For the text-containing cell, return its midpoint in [x, y] coordinate format. 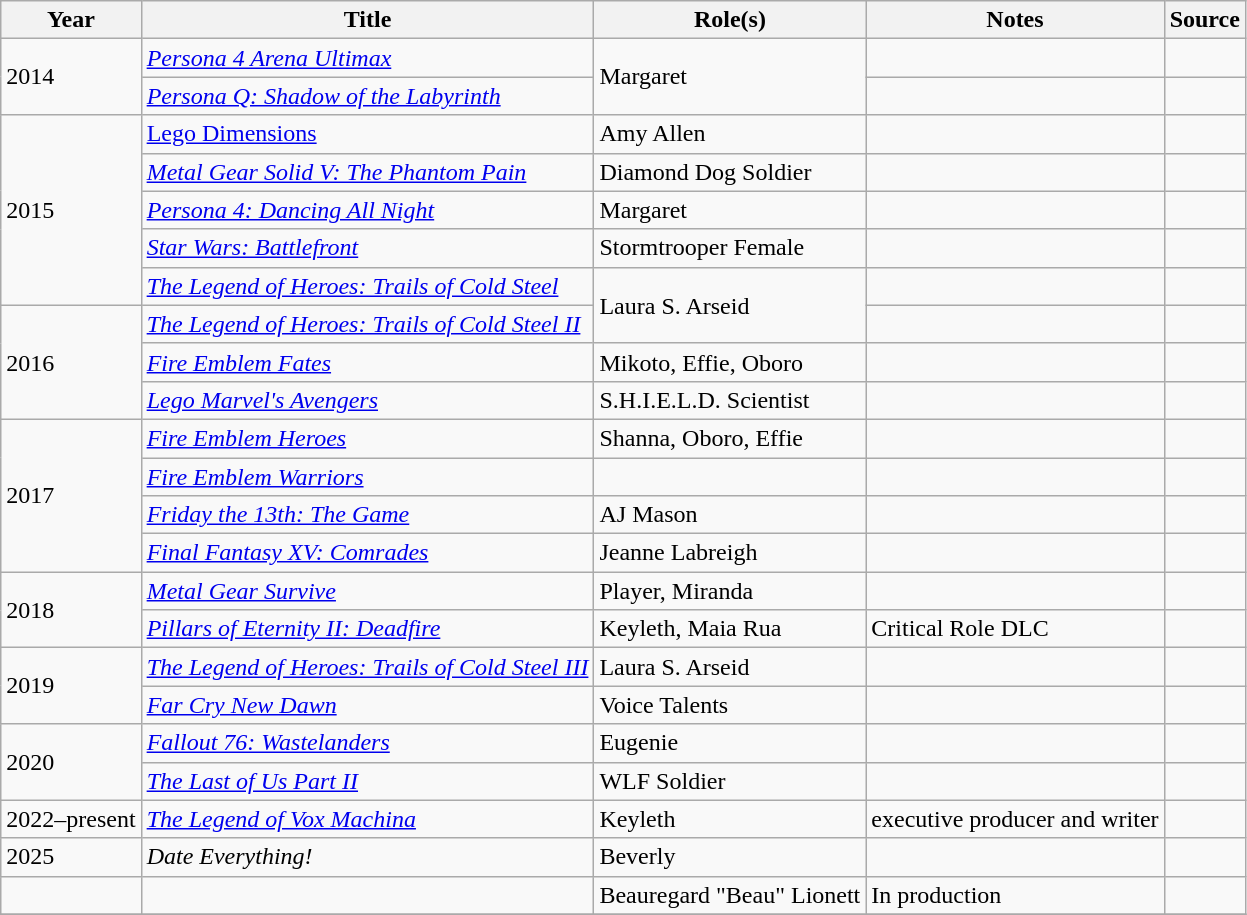
Mikoto, Effie, Oboro [730, 362]
Year [71, 20]
Persona 4 Arena Ultimax [368, 58]
2016 [71, 362]
2025 [71, 857]
S.H.I.E.L.D. Scientist [730, 400]
2022–present [71, 819]
executive producer and writer [1015, 819]
Pillars of Eternity II: Deadfire [368, 629]
Stormtrooper Female [730, 248]
The Legend of Heroes: Trails of Cold Steel II [368, 324]
Far Cry New Dawn [368, 705]
The Legend of Heroes: Trails of Cold Steel III [368, 667]
Role(s) [730, 20]
Source [1204, 20]
AJ Mason [730, 515]
Fire Emblem Fates [368, 362]
Notes [1015, 20]
Critical Role DLC [1015, 629]
2017 [71, 495]
Fire Emblem Heroes [368, 438]
Diamond Dog Soldier [730, 172]
Date Everything! [368, 857]
Friday the 13th: The Game [368, 515]
Final Fantasy XV: Comrades [368, 553]
Persona 4: Dancing All Night [368, 210]
Metal Gear Survive [368, 591]
Eugenie [730, 743]
Keyleth [730, 819]
Lego Marvel's Avengers [368, 400]
Title [368, 20]
The Last of Us Part II [368, 781]
Beauregard "Beau" Lionett [730, 895]
Metal Gear Solid V: The Phantom Pain [368, 172]
2018 [71, 610]
The Legend of Vox Machina [368, 819]
Keyleth, Maia Rua [730, 629]
The Legend of Heroes: Trails of Cold Steel [368, 286]
Star Wars: Battlefront [368, 248]
Beverly [730, 857]
WLF Soldier [730, 781]
2015 [71, 210]
2020 [71, 762]
Voice Talents [730, 705]
Fallout 76: Wastelanders [368, 743]
Fire Emblem Warriors [368, 477]
Shanna, Oboro, Effie [730, 438]
Persona Q: Shadow of the Labyrinth [368, 96]
2019 [71, 686]
In production [1015, 895]
Amy Allen [730, 134]
Lego Dimensions [368, 134]
2014 [71, 77]
Player, Miranda [730, 591]
Jeanne Labreigh [730, 553]
